Find where the given text appears and provide that cell's center as [x, y] coordinate. 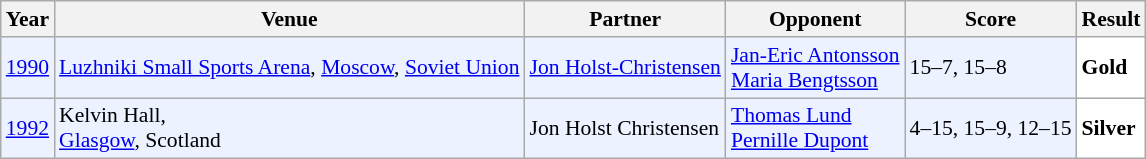
4–15, 15–9, 12–15 [991, 128]
Year [28, 19]
Thomas Lund Pernille Dupont [816, 128]
1990 [28, 68]
Kelvin Hall,Glasgow, Scotland [289, 128]
Gold [1112, 68]
Opponent [816, 19]
Jon Holst-Christensen [626, 68]
Jon Holst Christensen [626, 128]
Jan-Eric Antonsson Maria Bengtsson [816, 68]
Venue [289, 19]
Silver [1112, 128]
Result [1112, 19]
Score [991, 19]
1992 [28, 128]
Luzhniki Small Sports Arena, Moscow, Soviet Union [289, 68]
15–7, 15–8 [991, 68]
Partner [626, 19]
